Capture the cell that displays the provided text and extract its [X, Y] central coordinate. 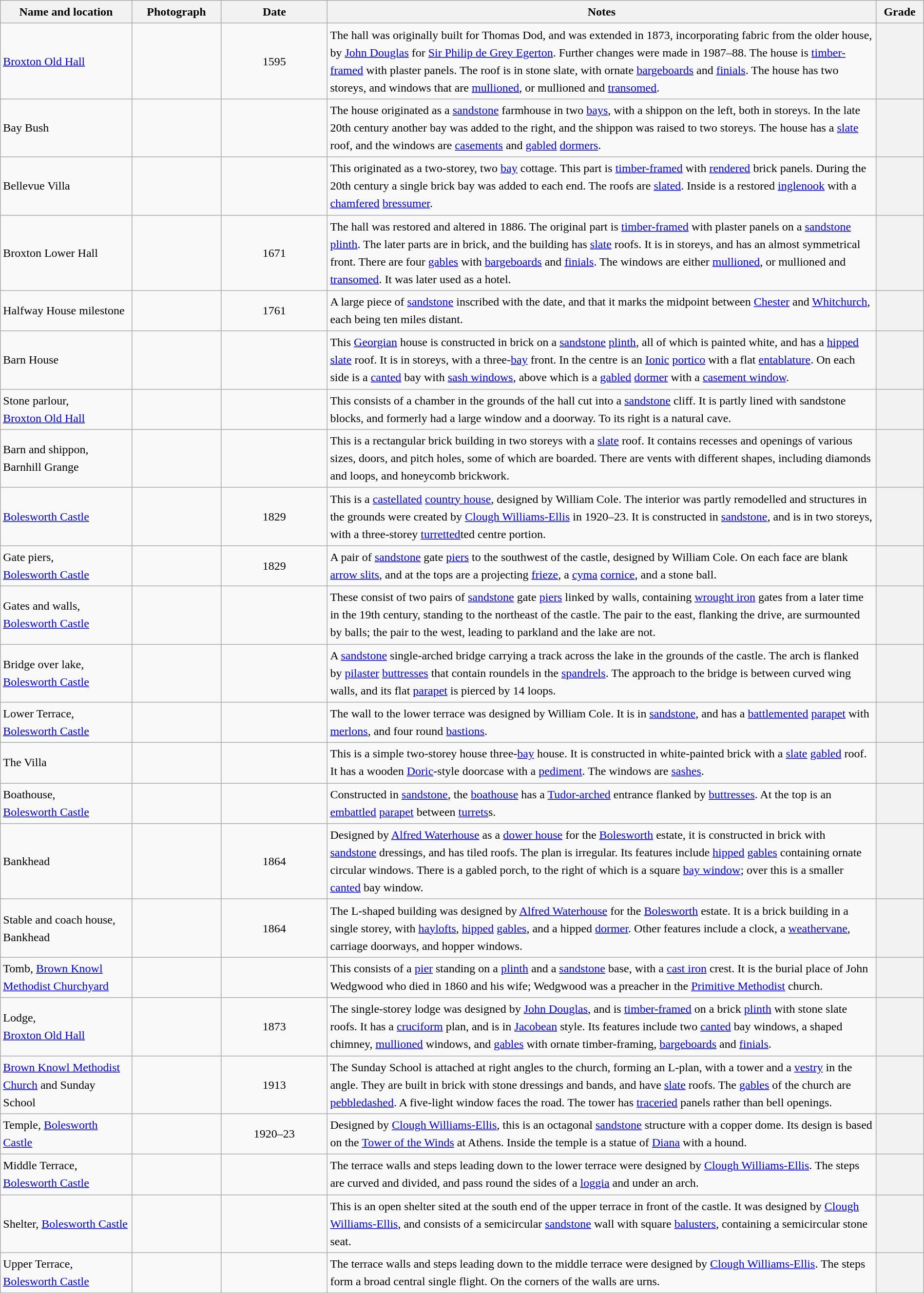
Upper Terrace,Bolesworth Castle [66, 1273]
Brown Knowl Methodist Church and Sunday School [66, 1085]
Date [274, 12]
1761 [274, 311]
1920–23 [274, 1134]
1671 [274, 252]
Notes [601, 12]
Bellevue Villa [66, 186]
Stone parlour,Broxton Old Hall [66, 409]
Bolesworth Castle [66, 517]
Lodge,Broxton Old Hall [66, 1026]
Broxton Lower Hall [66, 252]
Gates and walls,Bolesworth Castle [66, 615]
The Villa [66, 763]
1873 [274, 1026]
Constructed in sandstone, the boathouse has a Tudor-arched entrance flanked by buttresses. At the top is an embattled parapet between turretss. [601, 803]
Temple, Bolesworth Castle [66, 1134]
Middle Terrace,Bolesworth Castle [66, 1175]
1913 [274, 1085]
Stable and coach house, Bankhead [66, 928]
1595 [274, 61]
Broxton Old Hall [66, 61]
Shelter, Bolesworth Castle [66, 1223]
Barn House [66, 360]
Boathouse,Bolesworth Castle [66, 803]
Grade [900, 12]
Bay Bush [66, 128]
Name and location [66, 12]
Lower Terrace,Bolesworth Castle [66, 722]
Bankhead [66, 862]
Photograph [176, 12]
Gate piers,Bolesworth Castle [66, 565]
Bridge over lake,Bolesworth Castle [66, 674]
Tomb, Brown Knowl Methodist Churchyard [66, 978]
The wall to the lower terrace was designed by William Cole. It is in sandstone, and has a battlemented parapet with merlons, and four round bastions. [601, 722]
Barn and shippon,Barnhill Grange [66, 458]
Halfway House milestone [66, 311]
A large piece of sandstone inscribed with the date, and that it marks the midpoint between Chester and Whitchurch, each being ten miles distant. [601, 311]
